Determine the (X, Y) coordinate at the center of the cell enclosing the given text.  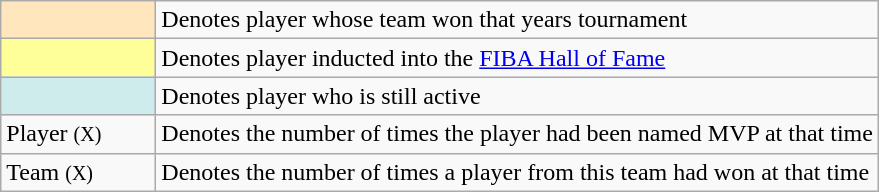
Denotes the number of times a player from this team had won at that time (518, 172)
Denotes player who is still active (518, 96)
Denotes player whose team won that years tournament (518, 20)
Denotes player inducted into the FIBA Hall of Fame (518, 58)
Denotes the number of times the player had been named MVP at that time (518, 134)
Team (X) (78, 172)
Player (X) (78, 134)
